Identify which cell holds the provided text, then report its (X, Y) central coordinate. 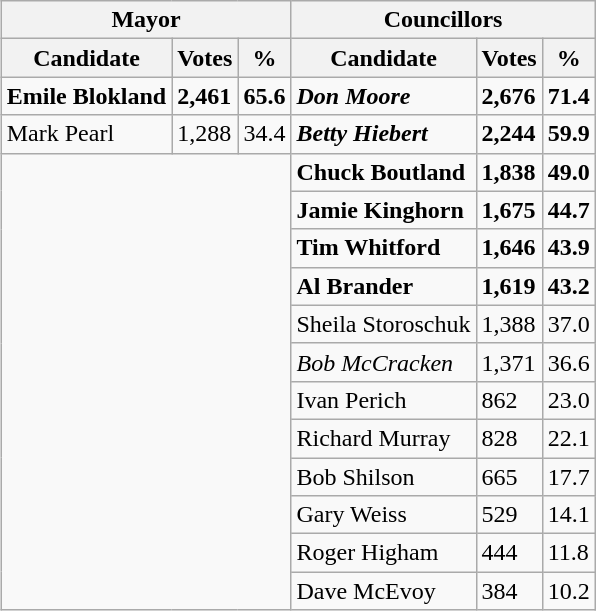
Gary Weiss (384, 515)
1,838 (509, 172)
2,676 (509, 96)
665 (509, 477)
37.0 (568, 324)
384 (509, 591)
Emile Blokland (86, 96)
36.6 (568, 362)
1,646 (509, 248)
1,619 (509, 286)
Roger Higham (384, 553)
Al Brander (384, 286)
Dave McEvoy (384, 591)
23.0 (568, 400)
65.6 (264, 96)
59.9 (568, 134)
1,388 (509, 324)
Councillors (443, 20)
43.9 (568, 248)
529 (509, 515)
22.1 (568, 438)
34.4 (264, 134)
Mark Pearl (86, 134)
Bob McCracken (384, 362)
17.7 (568, 477)
1,675 (509, 210)
Betty Hiebert (384, 134)
Sheila Storoschuk (384, 324)
Ivan Perich (384, 400)
Chuck Boutland (384, 172)
444 (509, 553)
Mayor (146, 20)
11.8 (568, 553)
828 (509, 438)
862 (509, 400)
14.1 (568, 515)
10.2 (568, 591)
1,371 (509, 362)
71.4 (568, 96)
Bob Shilson (384, 477)
Tim Whitford (384, 248)
2,461 (205, 96)
2,244 (509, 134)
Don Moore (384, 96)
Jamie Kinghorn (384, 210)
43.2 (568, 286)
44.7 (568, 210)
Richard Murray (384, 438)
1,288 (205, 134)
49.0 (568, 172)
